Locate the cell with the specified text and output its (X, Y) center coordinate. 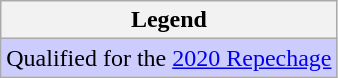
Legend (169, 20)
Qualified for the 2020 Repechage (169, 58)
